Find where the given text appears and provide that cell's center as [x, y] coordinate. 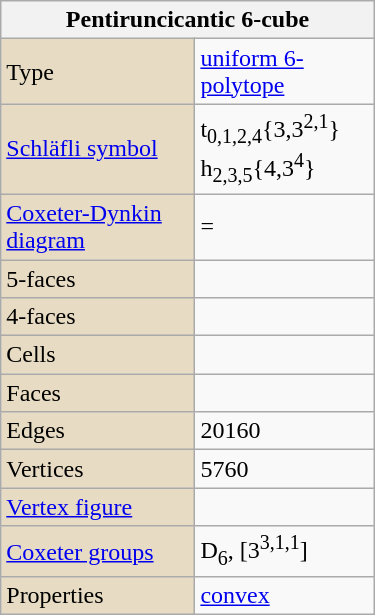
t0,1,2,4{3,32,1}h2,3,5{4,34} [284, 150]
Coxeter-Dynkin diagram [98, 226]
uniform 6-polytope [284, 72]
Vertices [98, 469]
5-faces [98, 279]
convex [284, 596]
20160 [284, 431]
Faces [98, 393]
Schläfli symbol [98, 150]
Type [98, 72]
4-faces [98, 317]
Cells [98, 355]
Vertex figure [98, 507]
D6, [33,1,1] [284, 552]
= [284, 226]
Properties [98, 596]
Pentiruncicantic 6-cube [188, 20]
Edges [98, 431]
5760 [284, 469]
Coxeter groups [98, 552]
